From the cell containing the given text, extract its center point as (x, y) coordinate. 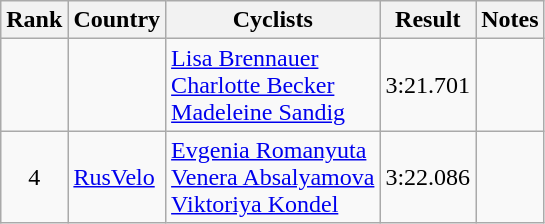
Result (428, 20)
Cyclists (273, 20)
4 (34, 177)
3:22.086 (428, 177)
Lisa BrennauerCharlotte BeckerMadeleine Sandig (273, 85)
3:21.701 (428, 85)
Rank (34, 20)
Notes (510, 20)
Evgenia RomanyutaVenera AbsalyamovaViktoriya Kondel (273, 177)
RusVelo (117, 177)
Country (117, 20)
